From the cell containing the given text, extract its center point as (x, y) coordinate. 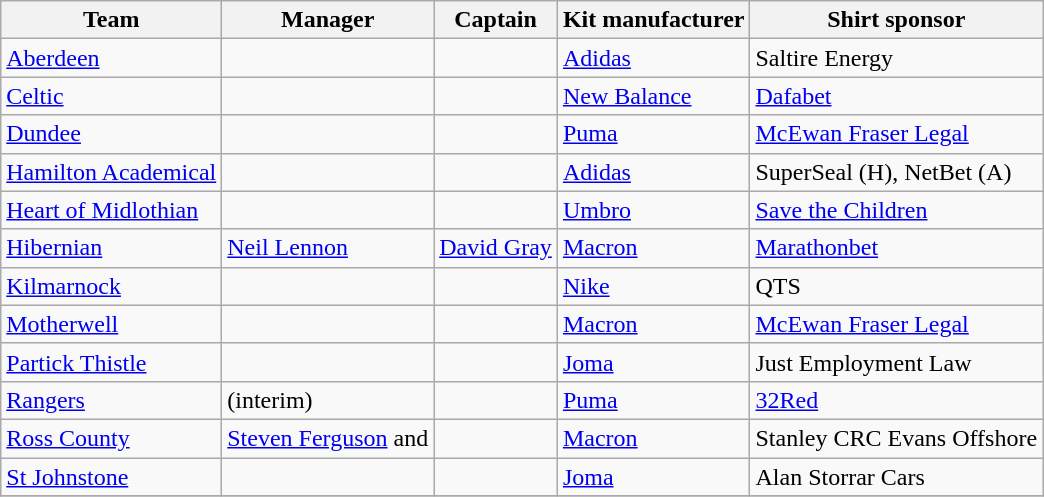
Kit manufacturer (654, 20)
Ross County (112, 438)
Kilmarnock (112, 286)
St Johnstone (112, 477)
Hamilton Academical (112, 172)
SuperSeal (H), NetBet (A) (896, 172)
Nike (654, 286)
Captain (496, 20)
Dundee (112, 134)
Stanley CRC Evans Offshore (896, 438)
Team (112, 20)
Motherwell (112, 324)
Aberdeen (112, 58)
Celtic (112, 96)
Manager (328, 20)
Partick Thistle (112, 362)
Hibernian (112, 248)
Heart of Midlothian (112, 210)
Save the Children (896, 210)
(interim) (328, 400)
Neil Lennon (328, 248)
Steven Ferguson and (328, 438)
New Balance (654, 96)
Alan Storrar Cars (896, 477)
David Gray (496, 248)
Rangers (112, 400)
Dafabet (896, 96)
Just Employment Law (896, 362)
Umbro (654, 210)
Saltire Energy (896, 58)
QTS (896, 286)
Marathonbet (896, 248)
Shirt sponsor (896, 20)
32Red (896, 400)
